Locate the cell with the specified text and output its (X, Y) center coordinate. 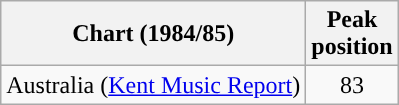
83 (352, 85)
Peakposition (352, 34)
Chart (1984/85) (154, 34)
Australia (Kent Music Report) (154, 85)
